Scan for the cell matching the given text and deliver its [x, y] coordinate at center. 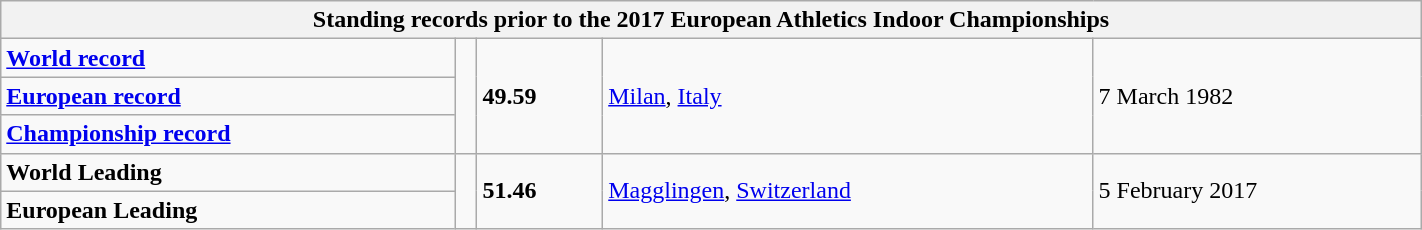
Standing records prior to the 2017 European Athletics Indoor Championships [711, 20]
49.59 [540, 96]
European Leading [228, 210]
European record [228, 96]
World Leading [228, 172]
Championship record [228, 134]
7 March 1982 [1257, 96]
World record [228, 58]
Magglingen, Switzerland [848, 191]
5 February 2017 [1257, 191]
Milan, Italy [848, 96]
51.46 [540, 191]
